For the text-containing cell, return its midpoint in (x, y) coordinate format. 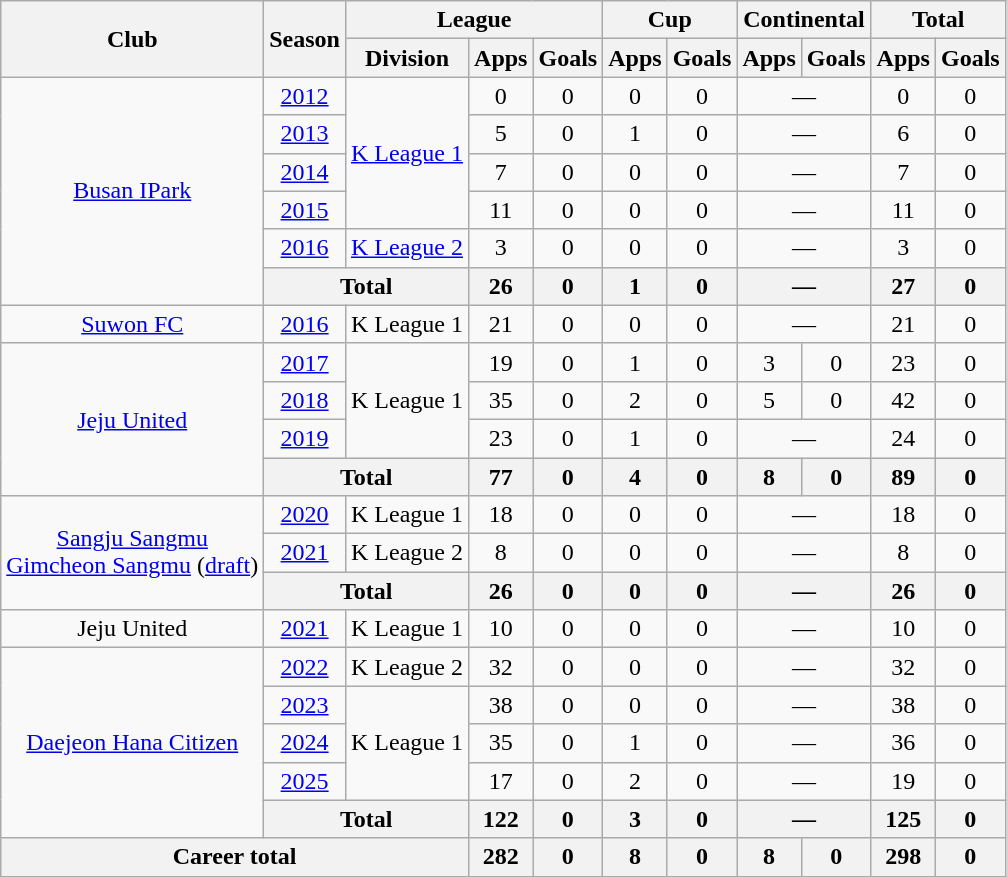
Season (305, 39)
125 (903, 819)
League (474, 20)
Daejeon Hana Citizen (132, 743)
298 (903, 857)
282 (501, 857)
2012 (305, 96)
89 (903, 477)
17 (501, 781)
Cup (670, 20)
Suwon FC (132, 324)
2015 (305, 210)
122 (501, 819)
2018 (305, 400)
24 (903, 438)
77 (501, 477)
2023 (305, 705)
Division (406, 58)
2019 (305, 438)
42 (903, 400)
27 (903, 286)
2013 (305, 134)
6 (903, 134)
Busan IPark (132, 191)
Career total (235, 857)
2022 (305, 667)
36 (903, 743)
4 (635, 477)
2017 (305, 362)
2020 (305, 515)
Sangju SangmuGimcheon Sangmu (draft) (132, 553)
Club (132, 39)
2025 (305, 781)
2014 (305, 172)
Continental (804, 20)
2024 (305, 743)
